Find where the given text appears and provide that cell's center as (X, Y) coordinate. 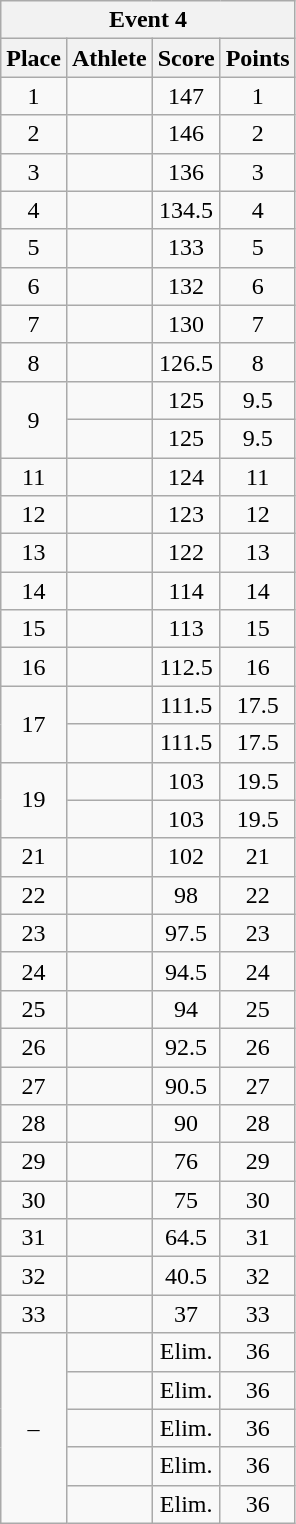
133 (186, 248)
Score (186, 58)
146 (186, 134)
130 (186, 324)
92.5 (186, 1047)
Points (258, 58)
123 (186, 515)
Athlete (109, 58)
37 (186, 1314)
98 (186, 895)
19 (34, 800)
113 (186, 629)
124 (186, 477)
94 (186, 1009)
90 (186, 1124)
94.5 (186, 971)
136 (186, 172)
122 (186, 553)
97.5 (186, 933)
76 (186, 1162)
90.5 (186, 1085)
112.5 (186, 667)
17 (34, 724)
134.5 (186, 210)
9 (34, 419)
147 (186, 96)
Place (34, 58)
132 (186, 286)
75 (186, 1200)
64.5 (186, 1238)
– (34, 1428)
102 (186, 857)
Event 4 (148, 20)
40.5 (186, 1276)
114 (186, 591)
126.5 (186, 362)
